Extract the (X, Y) coordinate from the center of the cell holding the provided text.  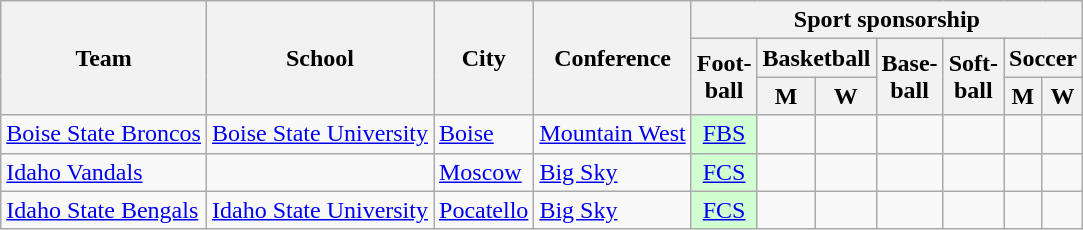
Basketball (816, 58)
Idaho State Bengals (104, 210)
Pocatello (484, 210)
Soft-ball (973, 77)
Sport sponsorship (886, 20)
Foot-ball (724, 77)
Base-ball (910, 77)
FBS (724, 134)
Idaho Vandals (104, 172)
City (484, 58)
School (320, 58)
Soccer (1044, 58)
Idaho State University (320, 210)
Conference (612, 58)
Boise State University (320, 134)
Mountain West (612, 134)
Boise (484, 134)
Moscow (484, 172)
Team (104, 58)
Boise State Broncos (104, 134)
